Output the (X, Y) coordinate of the center of the cell containing the given text.  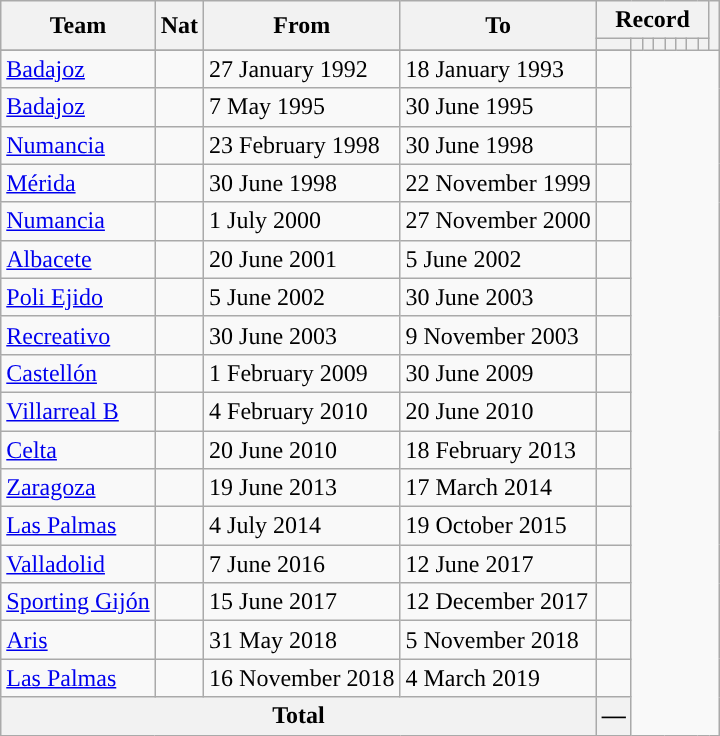
Sporting Gijón (78, 602)
20 June 2001 (302, 259)
31 May 2018 (302, 640)
4 March 2019 (498, 678)
Team (78, 26)
Recreativo (78, 335)
Celta (78, 449)
1 February 2009 (302, 373)
Albacete (78, 259)
Total (299, 716)
18 January 1993 (498, 69)
17 March 2014 (498, 488)
27 November 2000 (498, 221)
23 February 1998 (302, 145)
7 May 1995 (302, 107)
Valladolid (78, 564)
7 June 2016 (302, 564)
12 June 2017 (498, 564)
Poli Ejido (78, 297)
Mérida (78, 183)
Record (652, 20)
19 October 2015 (498, 526)
30 June 2009 (498, 373)
Nat (179, 26)
From (302, 26)
22 November 1999 (498, 183)
To (498, 26)
27 January 1992 (302, 69)
Villarreal B (78, 411)
Castellón (78, 373)
Aris (78, 640)
5 November 2018 (498, 640)
1 July 2000 (302, 221)
4 February 2010 (302, 411)
19 June 2013 (302, 488)
30 June 1995 (498, 107)
18 February 2013 (498, 449)
Zaragoza (78, 488)
— (614, 716)
12 December 2017 (498, 602)
9 November 2003 (498, 335)
4 July 2014 (302, 526)
15 June 2017 (302, 602)
16 November 2018 (302, 678)
